Locate the cell with the specified text and output its [x, y] center coordinate. 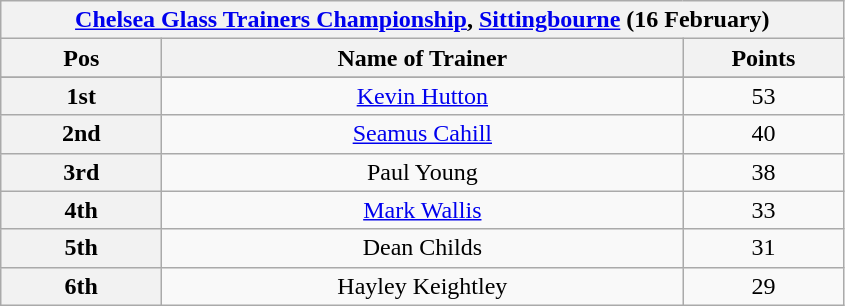
4th [82, 210]
Hayley Keightley [422, 286]
40 [764, 134]
53 [764, 96]
Name of Trainer [422, 58]
6th [82, 286]
29 [764, 286]
Pos [82, 58]
Kevin Hutton [422, 96]
31 [764, 248]
33 [764, 210]
Dean Childs [422, 248]
1st [82, 96]
2nd [82, 134]
5th [82, 248]
3rd [82, 172]
Chelsea Glass Trainers Championship, Sittingbourne (16 February) [422, 20]
Points [764, 58]
Seamus Cahill [422, 134]
Mark Wallis [422, 210]
38 [764, 172]
Paul Young [422, 172]
